Return [X, Y] of the center of cell containing provided text 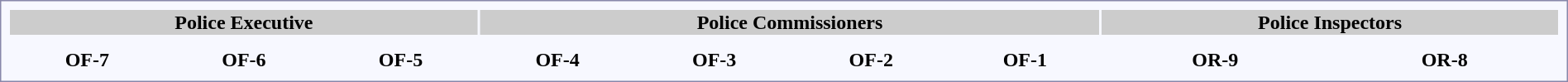
OF-6 [245, 60]
Police Executive [244, 22]
OF-2 [872, 60]
OF-5 [400, 60]
Police Inspectors [1330, 22]
Police Commissioners [790, 22]
OF-1 [1025, 60]
OF-4 [557, 60]
OF-3 [715, 60]
OR-8 [1444, 60]
OF-7 [88, 60]
OR-9 [1215, 60]
